Pinpoint the cell where the given text exists, returning its (X, Y) midpoint coordinate. 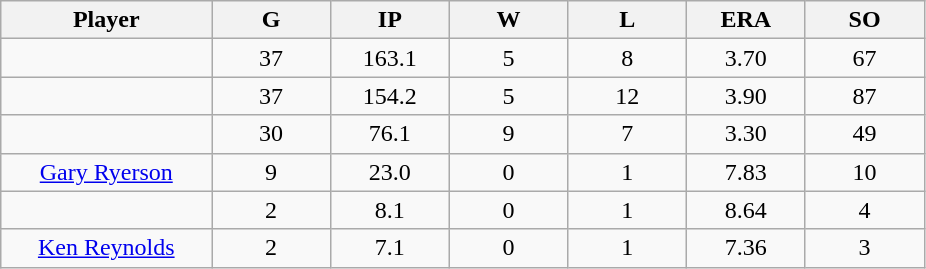
Ken Reynolds (106, 248)
4 (864, 210)
7.36 (746, 248)
67 (864, 58)
Gary Ryerson (106, 172)
IP (390, 20)
163.1 (390, 58)
SO (864, 20)
ERA (746, 20)
76.1 (390, 134)
8.64 (746, 210)
Player (106, 20)
3.30 (746, 134)
3.90 (746, 96)
3.70 (746, 58)
7.1 (390, 248)
8.1 (390, 210)
L (628, 20)
154.2 (390, 96)
12 (628, 96)
30 (272, 134)
3 (864, 248)
W (508, 20)
10 (864, 172)
23.0 (390, 172)
8 (628, 58)
7 (628, 134)
G (272, 20)
49 (864, 134)
7.83 (746, 172)
87 (864, 96)
